Identify which cell holds the provided text, then report its [x, y] central coordinate. 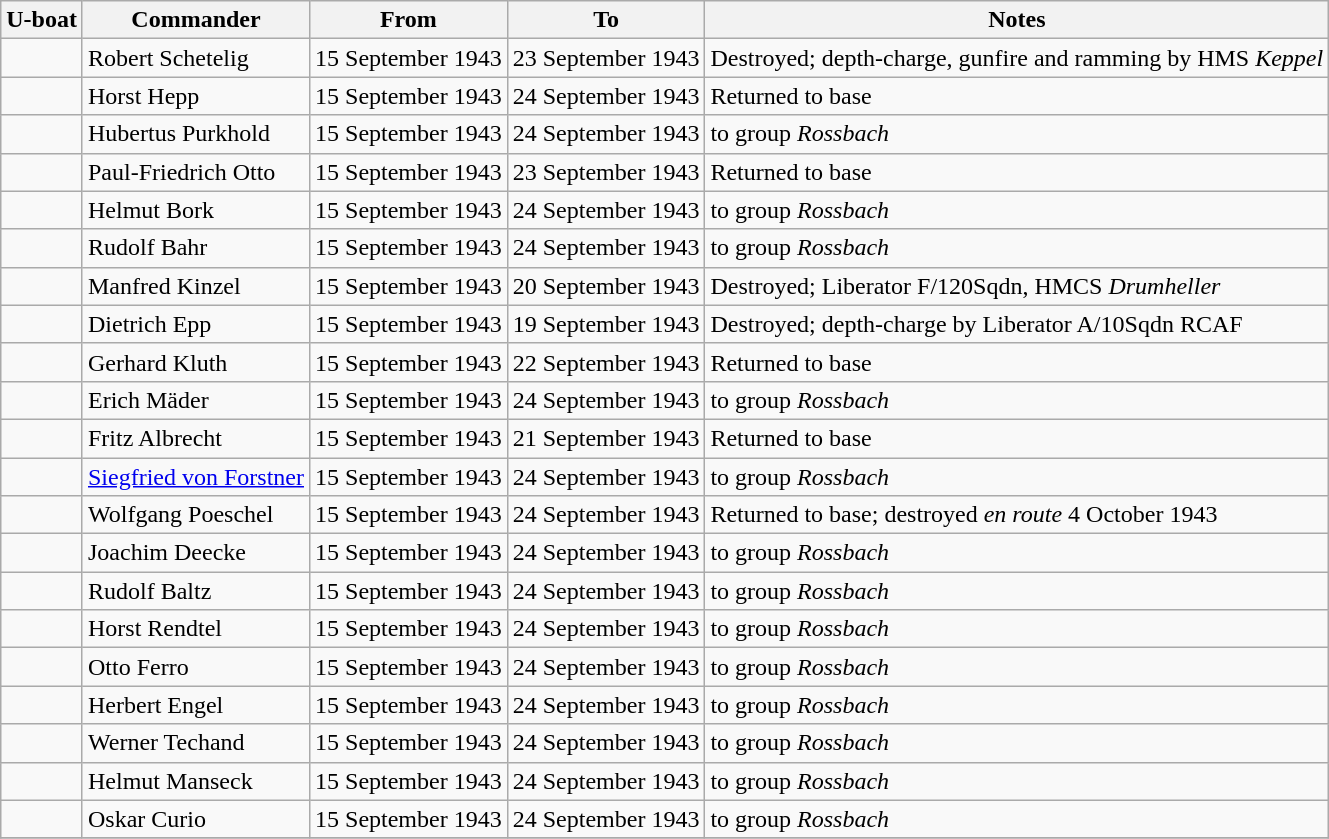
Paul-Friedrich Otto [196, 172]
U-boat [42, 20]
Herbert Engel [196, 705]
Robert Schetelig [196, 58]
Notes [1017, 20]
20 September 1943 [606, 286]
Commander [196, 20]
Helmut Bork [196, 210]
Destroyed; depth-charge, gunfire and ramming by HMS Keppel [1017, 58]
Destroyed; Liberator F/120Sqdn, HMCS Drumheller [1017, 286]
21 September 1943 [606, 438]
Returned to base; destroyed en route 4 October 1943 [1017, 515]
Manfred Kinzel [196, 286]
Horst Rendtel [196, 629]
Rudolf Baltz [196, 591]
Joachim Deecke [196, 553]
Fritz Albrecht [196, 438]
Helmut Manseck [196, 781]
Otto Ferro [196, 667]
Gerhard Kluth [196, 362]
Hubertus Purkhold [196, 134]
From [409, 20]
Wolfgang Poeschel [196, 515]
Oskar Curio [196, 819]
22 September 1943 [606, 362]
Werner Techand [196, 743]
Horst Hepp [196, 96]
To [606, 20]
19 September 1943 [606, 324]
Dietrich Epp [196, 324]
Rudolf Bahr [196, 248]
Erich Mäder [196, 400]
Destroyed; depth-charge by Liberator A/10Sqdn RCAF [1017, 324]
Siegfried von Forstner [196, 477]
